Detect which cell encompasses the target text, then output its [X, Y] center coordinate. 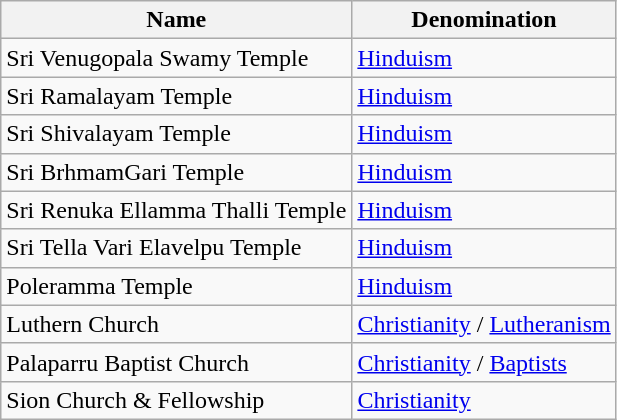
Sri BrhmamGari Temple [176, 172]
Name [176, 20]
Poleramma Temple [176, 286]
Sion Church & Fellowship [176, 400]
Palaparru Baptist Church [176, 362]
Luthern Church [176, 324]
Sri Tella Vari Elavelpu Temple [176, 248]
Christianity [484, 400]
Denomination [484, 20]
Christianity / Baptists [484, 362]
Sri Renuka Ellamma Thalli Temple [176, 210]
Sri Shivalayam Temple [176, 134]
Sri Venugopala Swamy Temple [176, 58]
Sri Ramalayam Temple [176, 96]
Christianity / Lutheranism [484, 324]
